Output the (x, y) coordinate of the center of the cell containing the given text.  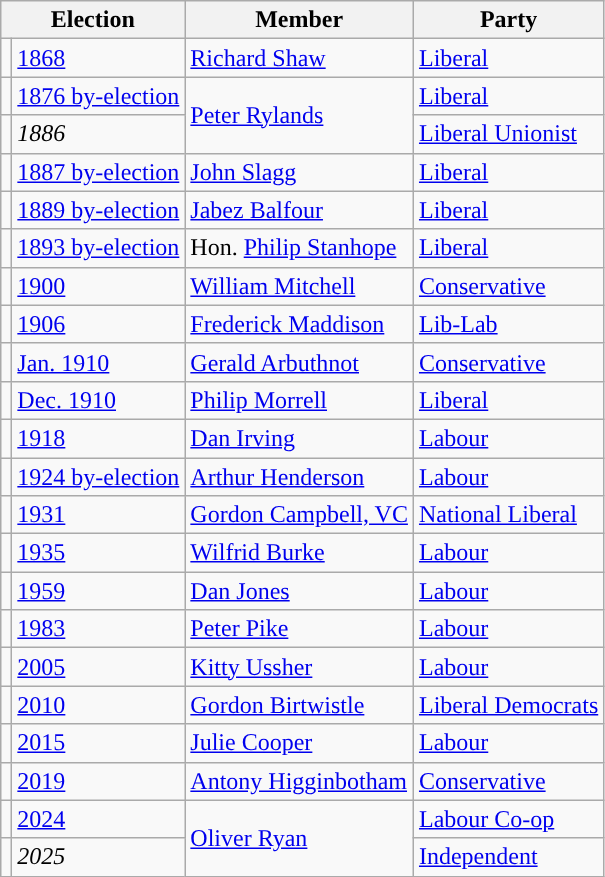
Election (93, 20)
William Mitchell (300, 286)
2025 (98, 857)
Oliver Ryan (300, 838)
Dan Irving (300, 438)
1906 (98, 324)
1983 (98, 629)
Dec. 1910 (98, 400)
Lib-Lab (508, 324)
Peter Pike (300, 629)
1893 by-election (98, 248)
1886 (98, 134)
Philip Morrell (300, 400)
Party (508, 20)
1889 by-election (98, 210)
2005 (98, 667)
Kitty Ussher (300, 667)
1959 (98, 591)
Independent (508, 857)
Wilfrid Burke (300, 553)
Member (300, 20)
2010 (98, 705)
Labour Co-op (508, 819)
Julie Cooper (300, 743)
Hon. Philip Stanhope (300, 248)
2024 (98, 819)
1931 (98, 515)
Arthur Henderson (300, 477)
1935 (98, 553)
2015 (98, 743)
1887 by-election (98, 172)
Gerald Arbuthnot (300, 362)
Frederick Maddison (300, 324)
Antony Higginbotham (300, 781)
Gordon Birtwistle (300, 705)
2019 (98, 781)
1900 (98, 286)
National Liberal (508, 515)
1868 (98, 58)
Jan. 1910 (98, 362)
Richard Shaw (300, 58)
Peter Rylands (300, 115)
Liberal Unionist (508, 134)
1918 (98, 438)
John Slagg (300, 172)
1876 by-election (98, 96)
Liberal Democrats (508, 705)
Jabez Balfour (300, 210)
1924 by-election (98, 477)
Gordon Campbell, VC (300, 515)
Dan Jones (300, 591)
